Capture the cell that displays the provided text and extract its [X, Y] central coordinate. 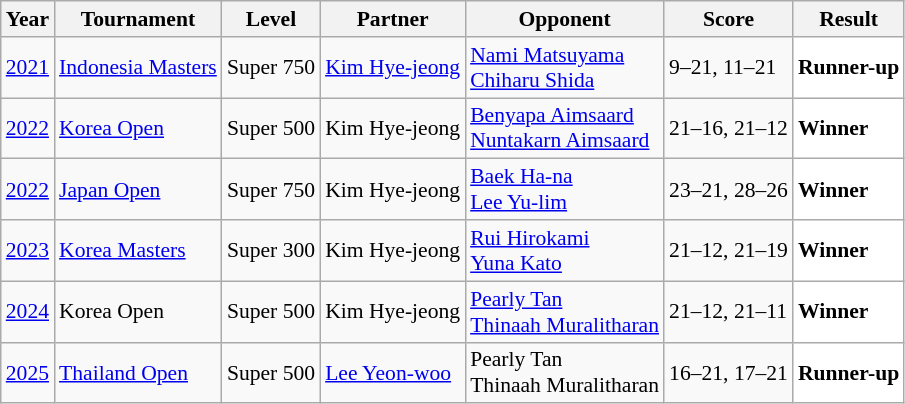
Partner [392, 19]
21–16, 21–12 [728, 128]
9–21, 11–21 [728, 68]
2024 [28, 312]
Indonesia Masters [138, 68]
Rui Hirokami Yuna Kato [564, 250]
16–21, 17–21 [728, 372]
2023 [28, 250]
Opponent [564, 19]
Result [848, 19]
23–21, 28–26 [728, 190]
Nami Matsuyama Chiharu Shida [564, 68]
Baek Ha-na Lee Yu-lim [564, 190]
Benyapa Aimsaard Nuntakarn Aimsaard [564, 128]
21–12, 21–11 [728, 312]
Score [728, 19]
2021 [28, 68]
Level [271, 19]
21–12, 21–19 [728, 250]
Tournament [138, 19]
2025 [28, 372]
Thailand Open [138, 372]
Year [28, 19]
Korea Masters [138, 250]
Japan Open [138, 190]
Lee Yeon-woo [392, 372]
Super 300 [271, 250]
